Scan for the cell matching the given text and deliver its (X, Y) coordinate at center. 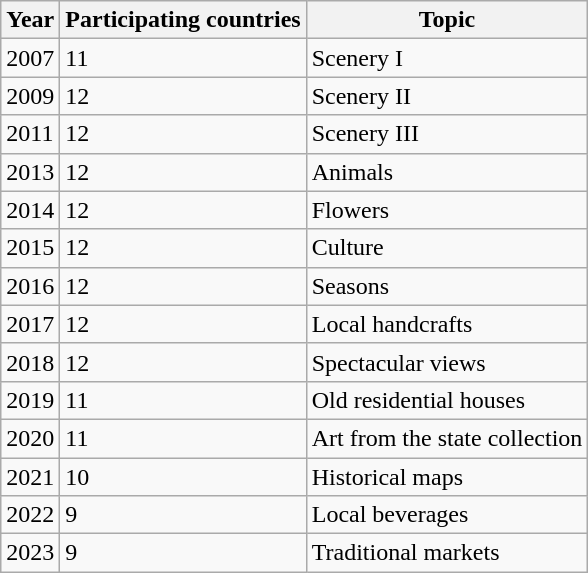
2017 (30, 324)
Scenery I (447, 58)
2007 (30, 58)
Year (30, 20)
2022 (30, 515)
Local beverages (447, 515)
2018 (30, 362)
2019 (30, 400)
Spectacular views (447, 362)
10 (183, 477)
Art from the state collection (447, 438)
Old residential houses (447, 400)
Local handcrafts (447, 324)
2023 (30, 553)
Scenery III (447, 134)
Topic (447, 20)
Animals (447, 172)
2011 (30, 134)
Scenery II (447, 96)
Traditional markets (447, 553)
Flowers (447, 210)
2016 (30, 286)
2021 (30, 477)
2009 (30, 96)
Participating countries (183, 20)
2020 (30, 438)
2013 (30, 172)
2014 (30, 210)
Historical maps (447, 477)
Culture (447, 248)
2015 (30, 248)
Seasons (447, 286)
